For the text-containing cell, return its midpoint in (x, y) coordinate format. 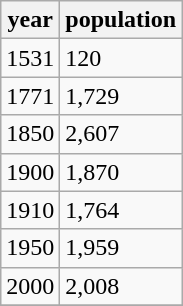
2000 (30, 286)
120 (121, 58)
1531 (30, 58)
population (121, 20)
1910 (30, 210)
2,008 (121, 286)
1850 (30, 134)
year (30, 20)
1950 (30, 248)
1,729 (121, 96)
1900 (30, 172)
2,607 (121, 134)
1771 (30, 96)
1,870 (121, 172)
1,959 (121, 248)
1,764 (121, 210)
